From the cell containing the given text, extract its center point as (x, y) coordinate. 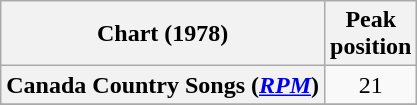
Chart (1978) (163, 34)
21 (371, 85)
Peak position (371, 34)
Canada Country Songs (RPM) (163, 85)
